Return [X, Y] of the center of cell containing provided text 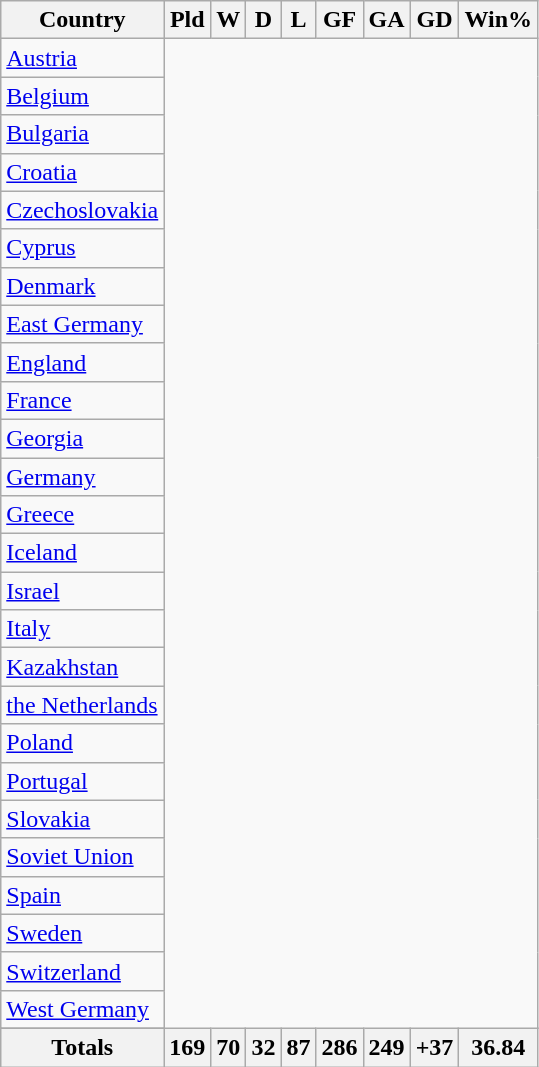
Denmark [82, 286]
D [264, 20]
87 [298, 1047]
France [82, 400]
Poland [82, 743]
GF [340, 20]
Iceland [82, 553]
Country [82, 20]
Cyprus [82, 248]
W [228, 20]
Pld [188, 20]
Israel [82, 591]
Italy [82, 629]
32 [264, 1047]
Bulgaria [82, 134]
GA [386, 20]
Belgium [82, 96]
West Germany [82, 1009]
Slovakia [82, 819]
Georgia [82, 438]
East Germany [82, 324]
Win% [498, 20]
England [82, 362]
36.84 [498, 1047]
Kazakhstan [82, 667]
Croatia [82, 172]
Soviet Union [82, 857]
Czechoslovakia [82, 210]
GD [434, 20]
70 [228, 1047]
Totals [82, 1047]
Germany [82, 477]
Spain [82, 895]
+37 [434, 1047]
Portugal [82, 781]
169 [188, 1047]
Greece [82, 515]
the Netherlands [82, 705]
Sweden [82, 933]
L [298, 20]
Austria [82, 58]
Switzerland [82, 971]
249 [386, 1047]
286 [340, 1047]
